From the cell containing the given text, extract its center point as [x, y] coordinate. 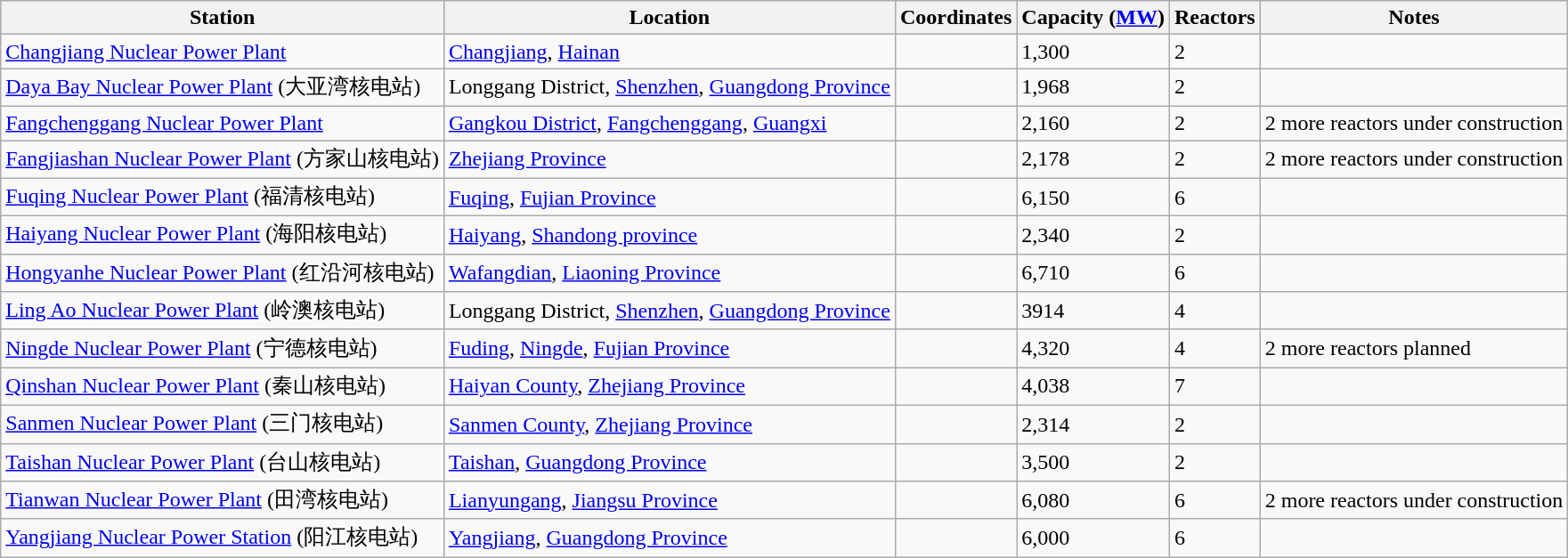
Wafangdian, Liaoning Province [670, 272]
Fangchenggang Nuclear Power Plant [223, 123]
Fangjiashan Nuclear Power Plant (方家山核电站) [223, 160]
Changjiang Nuclear Power Plant [223, 52]
6,150 [1093, 198]
Fuqing Nuclear Power Plant (福清核电站) [223, 198]
2,314 [1093, 424]
3,500 [1093, 463]
1,968 [1093, 87]
Tianwan Nuclear Power Plant (田湾核电站) [223, 500]
Sanmen Nuclear Power Plant (三门核电站) [223, 424]
1,300 [1093, 52]
2,340 [1093, 235]
7 [1215, 386]
Fuding, Ningde, Fujian Province [670, 349]
Coordinates [955, 18]
Gangkou District, Fangchenggang, Guangxi [670, 123]
4,320 [1093, 349]
Ling Ao Nuclear Power Plant (岭澳核电站) [223, 311]
6,080 [1093, 500]
Sanmen County, Zhejiang Province [670, 424]
Notes [1414, 18]
Yangjiang, Guangdong Province [670, 538]
Location [670, 18]
2,178 [1093, 160]
Taishan, Guangdong Province [670, 463]
Ningde Nuclear Power Plant (宁德核电站) [223, 349]
Zhejiang Province [670, 160]
Reactors [1215, 18]
6,000 [1093, 538]
Qinshan Nuclear Power Plant (秦山核电站) [223, 386]
4,038 [1093, 386]
Haiyan County, Zhejiang Province [670, 386]
6,710 [1093, 272]
Lianyungang, Jiangsu Province [670, 500]
Station [223, 18]
Taishan Nuclear Power Plant (台山核电站) [223, 463]
2 more reactors planned [1414, 349]
Capacity (MW) [1093, 18]
3914 [1093, 311]
Haiyang, Shandong province [670, 235]
Hongyanhe Nuclear Power Plant (红沿河核电站) [223, 272]
2,160 [1093, 123]
Fuqing, Fujian Province [670, 198]
Yangjiang Nuclear Power Station (阳江核电站) [223, 538]
Haiyang Nuclear Power Plant (海阳核电站) [223, 235]
Changjiang, Hainan [670, 52]
Daya Bay Nuclear Power Plant (大亚湾核电站) [223, 87]
